Pinpoint the cell where the given text exists, returning its [X, Y] midpoint coordinate. 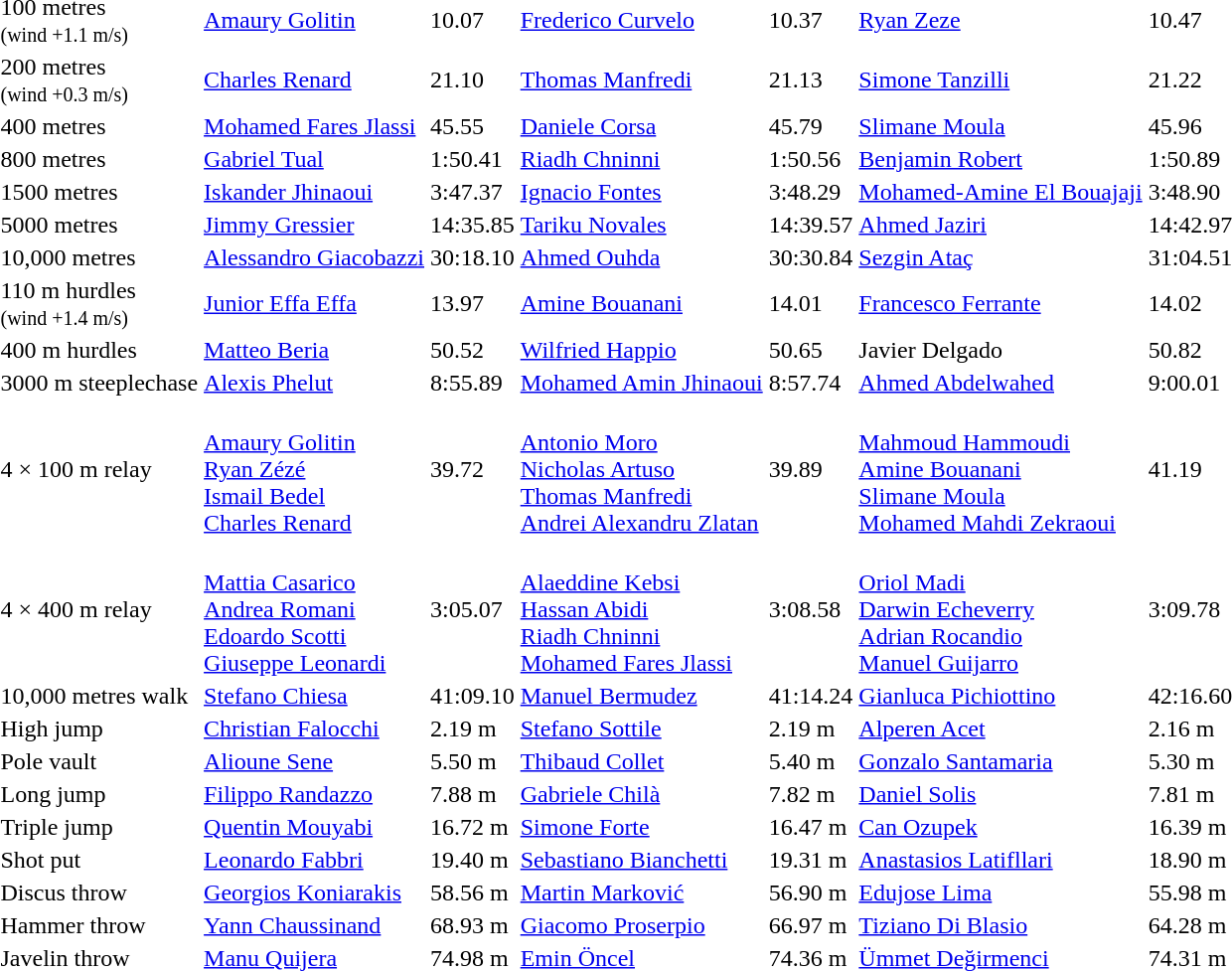
66.97 m [811, 925]
Antonio MoroNicholas ArtusoThomas ManfrediAndrei Alexandru Zlatan [642, 469]
Daniele Corsa [642, 126]
41:14.24 [811, 696]
Martin Marković [642, 892]
Christian Falocchi [314, 728]
Anastasios Latifllari [1001, 860]
Amaury GolitinRyan ZézéIsmail BedelCharles Renard [314, 469]
Matteo Beria [314, 350]
1:50.56 [811, 159]
Iskander Jhinaoui [314, 192]
8:57.74 [811, 383]
45.79 [811, 126]
Mohamed-Amine El Bouajaji [1001, 192]
Mohamed Amin Jhinaoui [642, 383]
21.10 [473, 80]
30:18.10 [473, 257]
Stefano Chiesa [314, 696]
Manuel Bermudez [642, 696]
Oriol MadiDarwin EcheverryAdrian RocandioManuel Guijarro [1001, 609]
39.89 [811, 469]
Tariku Novales [642, 225]
8:55.89 [473, 383]
39.72 [473, 469]
Ahmed Abdelwahed [1001, 383]
Riadh Chninni [642, 159]
Gabriele Chilà [642, 794]
19.31 m [811, 860]
Alessandro Giacobazzi [314, 257]
Francesco Ferrante [1001, 304]
50.65 [811, 350]
Thibaud Collet [642, 761]
5.40 m [811, 761]
3:05.07 [473, 609]
45.55 [473, 126]
41:09.10 [473, 696]
Yann Chaussinand [314, 925]
Giacomo Proserpio [642, 925]
Wilfried Happio [642, 350]
Javier Delgado [1001, 350]
68.93 m [473, 925]
Sebastiano Bianchetti [642, 860]
Gianluca Pichiottino [1001, 696]
Quentin Mouyabi [314, 827]
Mahmoud HammoudiAmine BouananiSlimane MoulaMohamed Mahdi Zekraoui [1001, 469]
Tiziano Di Blasio [1001, 925]
50.52 [473, 350]
Mattia CasaricoAndrea RomaniEdoardo ScottiGiuseppe Leonardi [314, 609]
14.01 [811, 304]
Simone Tanzilli [1001, 80]
Alperen Acet [1001, 728]
Slimane Moula [1001, 126]
1:50.41 [473, 159]
Edujose Lima [1001, 892]
16.47 m [811, 827]
Daniel Solis [1001, 794]
Alaeddine KebsiHassan AbidiRiadh ChninniMohamed Fares Jlassi [642, 609]
7.88 m [473, 794]
7.82 m [811, 794]
3:48.29 [811, 192]
3:08.58 [811, 609]
Georgios Koniarakis [314, 892]
Ignacio Fontes [642, 192]
13.97 [473, 304]
Gabriel Tual [314, 159]
3:47.37 [473, 192]
16.72 m [473, 827]
14:39.57 [811, 225]
Thomas Manfredi [642, 80]
Can Ozupek [1001, 827]
Junior Effa Effa [314, 304]
Filippo Randazzo [314, 794]
5.50 m [473, 761]
Gonzalo Santamaria [1001, 761]
Leonardo Fabbri [314, 860]
58.56 m [473, 892]
56.90 m [811, 892]
Mohamed Fares Jlassi [314, 126]
21.13 [811, 80]
Alioune Sene [314, 761]
19.40 m [473, 860]
Sezgin Ataç [1001, 257]
30:30.84 [811, 257]
Benjamin Robert [1001, 159]
14:35.85 [473, 225]
Jimmy Gressier [314, 225]
Stefano Sottile [642, 728]
Ahmed Ouhda [642, 257]
Charles Renard [314, 80]
Ahmed Jaziri [1001, 225]
Simone Forte [642, 827]
Amine Bouanani [642, 304]
Alexis Phelut [314, 383]
